Provide the [X, Y] coordinate of the cell's center where the given text is located.  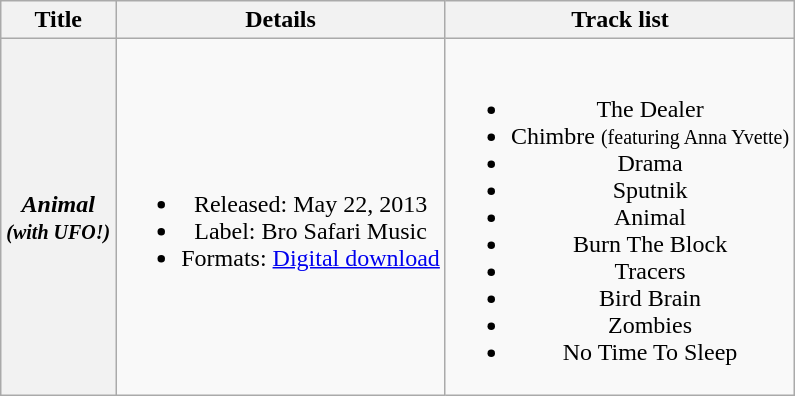
The DealerChimbre (featuring Anna Yvette)DramaSputnikAnimalBurn The BlockTracersBird BrainZombiesNo Time To Sleep [620, 217]
Details [281, 20]
Title [58, 20]
Track list [620, 20]
Animal (with UFO!) [58, 217]
Released: May 22, 2013Label: Bro Safari MusicFormats: Digital download [281, 217]
